Detect which cell encompasses the target text, then output its (X, Y) center coordinate. 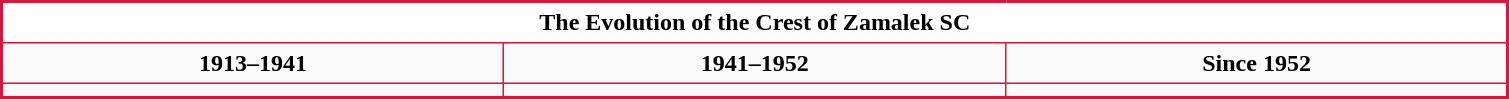
1913–1941 (253, 63)
Since 1952 (1257, 63)
1941–1952 (755, 63)
The Evolution of the Crest of Zamalek SC (756, 22)
